Return [X, Y] of the center of cell containing provided text 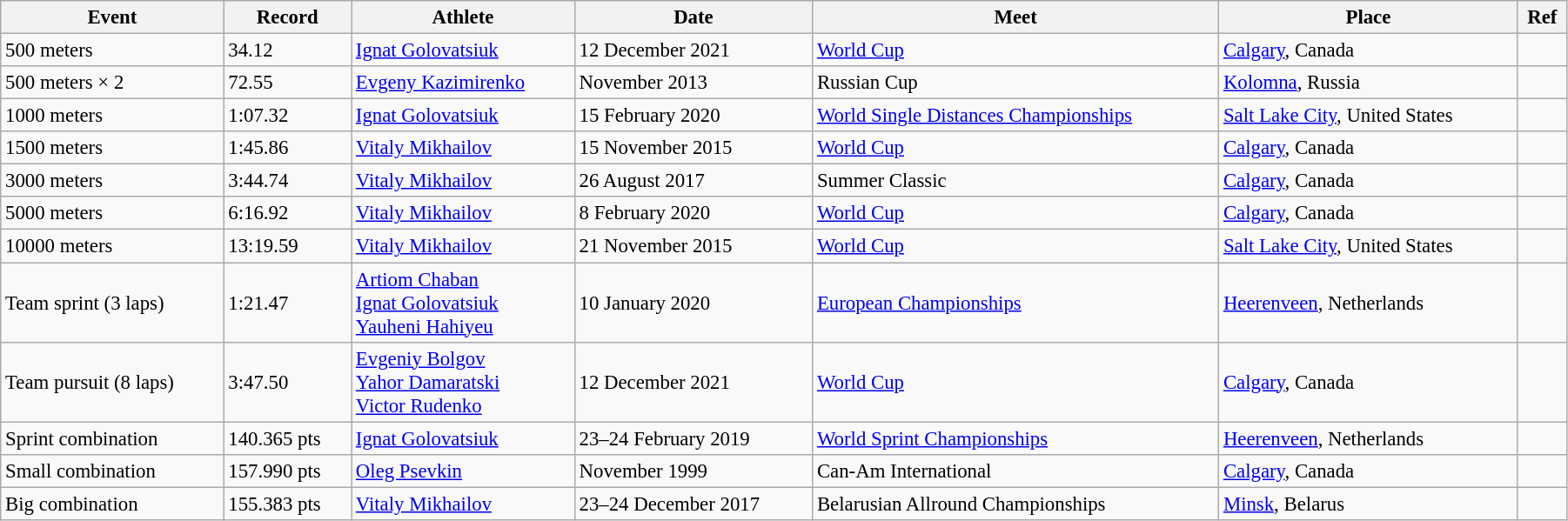
Minsk, Belarus [1369, 504]
155.383 pts [287, 504]
World Sprint Championships [1016, 438]
5000 meters [112, 213]
157.990 pts [287, 471]
November 1999 [693, 471]
Team sprint (3 laps) [112, 303]
23–24 February 2019 [693, 438]
10 January 2020 [693, 303]
23–24 December 2017 [693, 504]
Small combination [112, 471]
34.12 [287, 50]
Oleg Psevkin [463, 471]
Evgeny Kazimirenko [463, 83]
500 meters [112, 50]
Ref [1542, 17]
3:47.50 [287, 382]
Russian Cup [1016, 83]
26 August 2017 [693, 181]
Meet [1016, 17]
3000 meters [112, 181]
3:44.74 [287, 181]
Evgeniy BolgovYahor DamaratskiVictor Rudenko [463, 382]
1000 meters [112, 116]
Place [1369, 17]
1:45.86 [287, 148]
Date [693, 17]
Summer Classic [1016, 181]
1500 meters [112, 148]
Event [112, 17]
15 February 2020 [693, 116]
Can-Am International [1016, 471]
1:07.32 [287, 116]
November 2013 [693, 83]
6:16.92 [287, 213]
Belarusian Allround Championships [1016, 504]
1:21.47 [287, 303]
Athlete [463, 17]
140.365 pts [287, 438]
Team pursuit (8 laps) [112, 382]
Artiom ChabanIgnat GolovatsiukYauheni Hahiyeu [463, 303]
Kolomna, Russia [1369, 83]
Record [287, 17]
8 February 2020 [693, 213]
72.55 [287, 83]
10000 meters [112, 246]
Big combination [112, 504]
500 meters × 2 [112, 83]
21 November 2015 [693, 246]
15 November 2015 [693, 148]
Sprint combination [112, 438]
13:19.59 [287, 246]
European Championships [1016, 303]
World Single Distances Championships [1016, 116]
